Determine the (X, Y) coordinate at the center of the cell enclosing the given text.  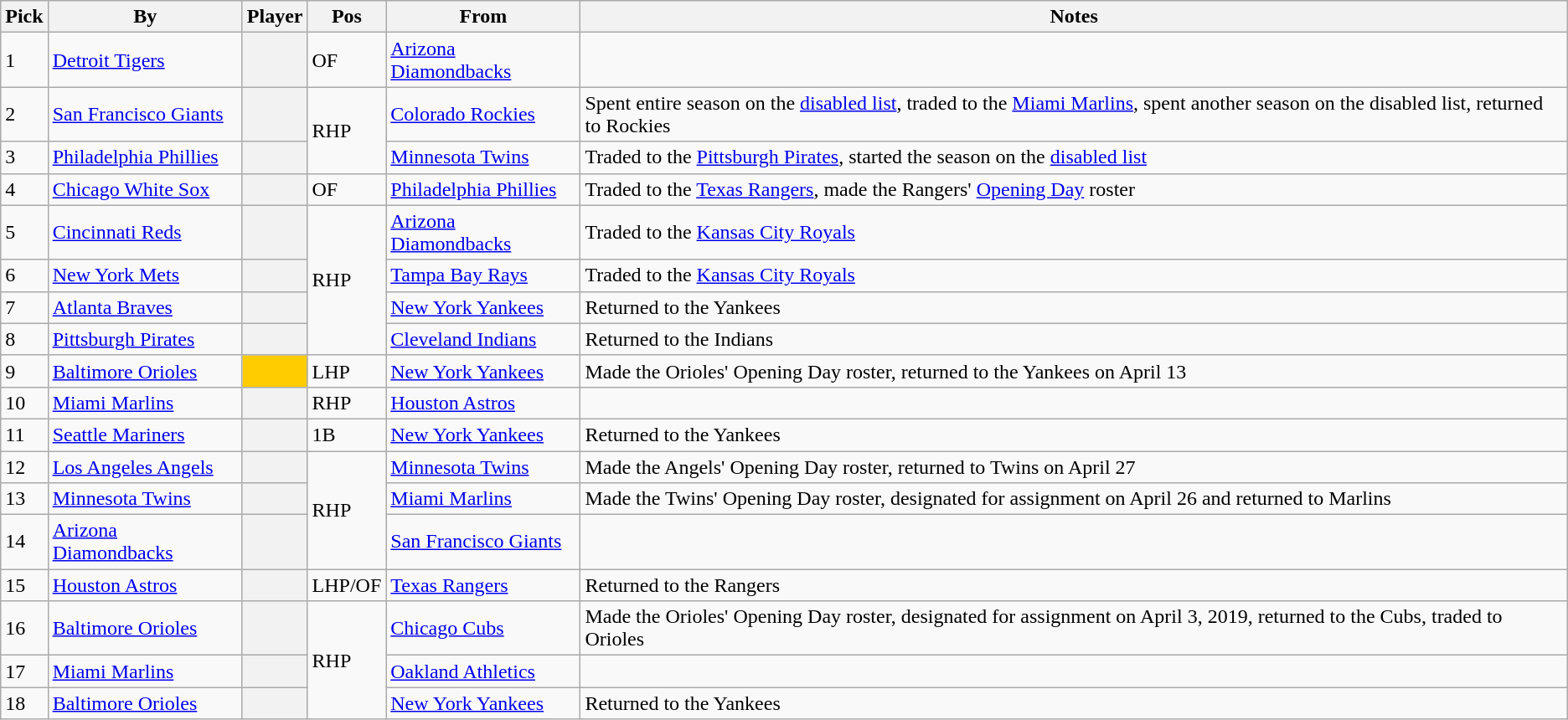
12 (24, 466)
18 (24, 703)
LHP (347, 371)
6 (24, 275)
8 (24, 339)
Pos (347, 17)
Spent entire season on the disabled list, traded to the Miami Marlins, spent another season on the disabled list, returned to Rockies (1074, 114)
2 (24, 114)
9 (24, 371)
Traded to the Texas Rangers, made the Rangers' Opening Day roster (1074, 189)
Made the Twins' Opening Day roster, designated for assignment on April 26 and returned to Marlins (1074, 499)
Los Angeles Angels (145, 466)
Texas Rangers (483, 585)
Notes (1074, 17)
7 (24, 307)
4 (24, 189)
10 (24, 403)
Returned to the Rangers (1074, 585)
Made the Orioles' Opening Day roster, returned to the Yankees on April 13 (1074, 371)
Made the Angels' Opening Day roster, returned to Twins on April 27 (1074, 466)
16 (24, 628)
Colorado Rockies (483, 114)
Returned to the Indians (1074, 339)
17 (24, 671)
Tampa Bay Rays (483, 275)
Chicago Cubs (483, 628)
Chicago White Sox (145, 189)
11 (24, 435)
Made the Orioles' Opening Day roster, designated for assignment on April 3, 2019, returned to the Cubs, traded to Orioles (1074, 628)
3 (24, 157)
Cleveland Indians (483, 339)
14 (24, 543)
1B (347, 435)
5 (24, 233)
LHP/OF (347, 585)
By (145, 17)
Pittsburgh Pirates (145, 339)
13 (24, 499)
Pick (24, 17)
Detroit Tigers (145, 60)
1 (24, 60)
15 (24, 585)
Oakland Athletics (483, 671)
Player (275, 17)
Traded to the Pittsburgh Pirates, started the season on the disabled list (1074, 157)
Seattle Mariners (145, 435)
Cincinnati Reds (145, 233)
New York Mets (145, 275)
Atlanta Braves (145, 307)
From (483, 17)
